Pinpoint the cell where the given text exists, returning its (x, y) midpoint coordinate. 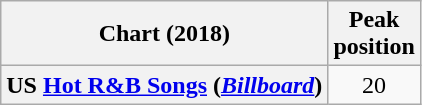
US Hot R&B Songs (Billboard) (164, 85)
Chart (2018) (164, 34)
Peakposition (374, 34)
20 (374, 85)
